Provide the (x, y) coordinate of the cell's center where the given text is located.  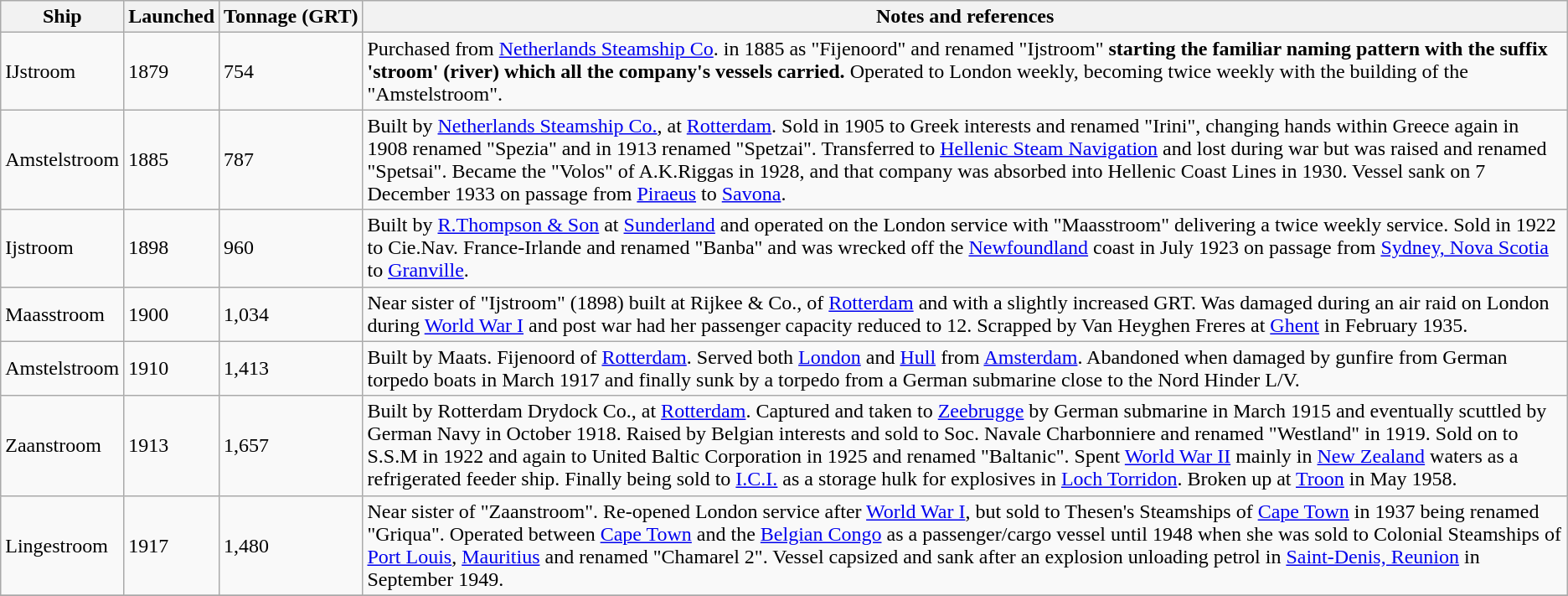
1,413 (291, 369)
787 (291, 159)
Tonnage (GRT) (291, 17)
1910 (172, 369)
1,034 (291, 314)
1898 (172, 248)
1917 (172, 545)
1885 (172, 159)
960 (291, 248)
Launched (172, 17)
Notes and references (965, 17)
IJstroom (62, 71)
Ijstroom (62, 248)
Zaanstroom (62, 446)
Ship (62, 17)
1,480 (291, 545)
1913 (172, 446)
1,657 (291, 446)
Lingestroom (62, 545)
Maasstroom (62, 314)
1900 (172, 314)
1879 (172, 71)
754 (291, 71)
